Determine the (x, y) coordinate at the center of the cell enclosing the given text.  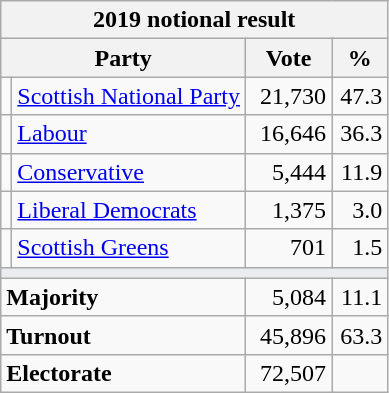
11.9 (360, 172)
701 (289, 248)
16,646 (289, 134)
Majority (124, 297)
Electorate (124, 373)
45,896 (289, 335)
Turnout (124, 335)
Conservative (129, 172)
5,444 (289, 172)
63.3 (360, 335)
21,730 (289, 96)
Party (124, 58)
1.5 (360, 248)
Liberal Democrats (129, 210)
Scottish Greens (129, 248)
11.1 (360, 297)
72,507 (289, 373)
47.3 (360, 96)
36.3 (360, 134)
% (360, 58)
1,375 (289, 210)
Scottish National Party (129, 96)
3.0 (360, 210)
2019 notional result (194, 20)
Labour (129, 134)
5,084 (289, 297)
Vote (289, 58)
